Provide the [x, y] coordinate of the cell's center where the given text is located.  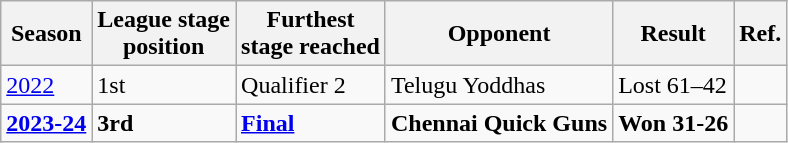
Season [46, 34]
Furtheststage reached [311, 34]
Opponent [498, 34]
Chennai Quick Guns [498, 123]
Telugu Yoddhas [498, 85]
Lost 61–42 [674, 85]
2022 [46, 85]
Final [311, 123]
Result [674, 34]
Won 31-26 [674, 123]
League stageposition [164, 34]
2023-24 [46, 123]
Qualifier 2 [311, 85]
1st [164, 85]
Ref. [760, 34]
3rd [164, 123]
